Scan for the cell matching the given text and deliver its [X, Y] coordinate at center. 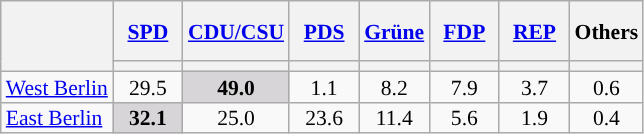
49.0 [236, 86]
23.6 [324, 118]
7.9 [464, 86]
REP [534, 31]
PDS [324, 31]
Grüne [394, 31]
8.2 [394, 86]
West Berlin [57, 86]
1.9 [534, 118]
29.5 [148, 86]
1.1 [324, 86]
FDP [464, 31]
25.0 [236, 118]
32.1 [148, 118]
SPD [148, 31]
5.6 [464, 118]
CDU/CSU [236, 31]
Others [607, 31]
3.7 [534, 86]
0.4 [607, 118]
0.6 [607, 86]
East Berlin [57, 118]
11.4 [394, 118]
